Provide the (x, y) coordinate of the cell's center where the given text is located.  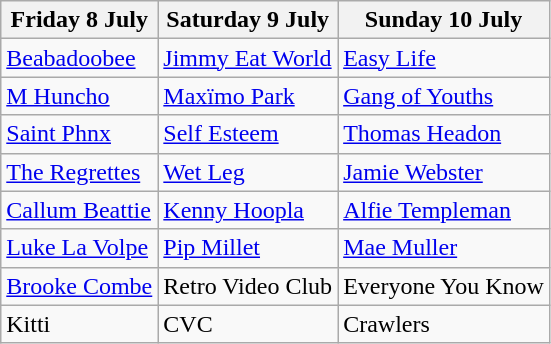
Gang of Youths (444, 96)
The Regrettes (80, 172)
Retro Video Club (248, 286)
Alfie Templeman (444, 210)
Callum Beattie (80, 210)
Maxïmo Park (248, 96)
Beabadoobee (80, 58)
Easy Life (444, 58)
Kitti (80, 324)
Crawlers (444, 324)
Sunday 10 July (444, 20)
M Huncho (80, 96)
Wet Leg (248, 172)
Saint Phnx (80, 134)
Mae Muller (444, 248)
Kenny Hoopla (248, 210)
Everyone You Know (444, 286)
Self Esteem (248, 134)
Jamie Webster (444, 172)
Pip Millet (248, 248)
Thomas Headon (444, 134)
CVC (248, 324)
Luke La Volpe (80, 248)
Brooke Combe (80, 286)
Jimmy Eat World (248, 58)
Friday 8 July (80, 20)
Saturday 9 July (248, 20)
